Capture the cell that displays the provided text and extract its (X, Y) central coordinate. 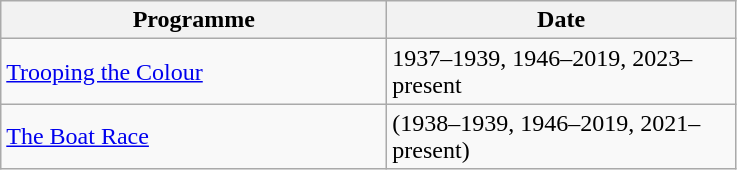
Programme (194, 20)
1937–1939, 1946–2019, 2023–present (562, 72)
The Boat Race (194, 136)
Date (562, 20)
(1938–1939, 1946–2019, 2021–present) (562, 136)
Trooping the Colour (194, 72)
